Extract the [X, Y] coordinate from the center of the cell holding the provided text.  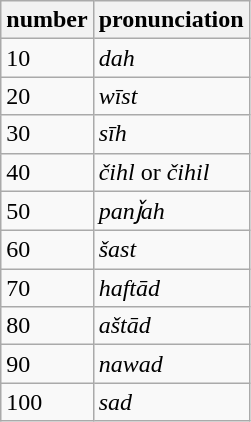
haftād [171, 288]
50 [47, 211]
wīst [171, 96]
šast [171, 250]
nawad [171, 364]
sad [171, 402]
aštād [171, 326]
70 [47, 288]
number [47, 20]
40 [47, 172]
80 [47, 326]
20 [47, 96]
100 [47, 402]
90 [47, 364]
30 [47, 134]
čihl or čihil [171, 172]
pronunciation [171, 20]
10 [47, 58]
60 [47, 250]
panǰah [171, 211]
dah [171, 58]
sīh [171, 134]
